Determine the [x, y] coordinate at the center of the cell enclosing the given text.  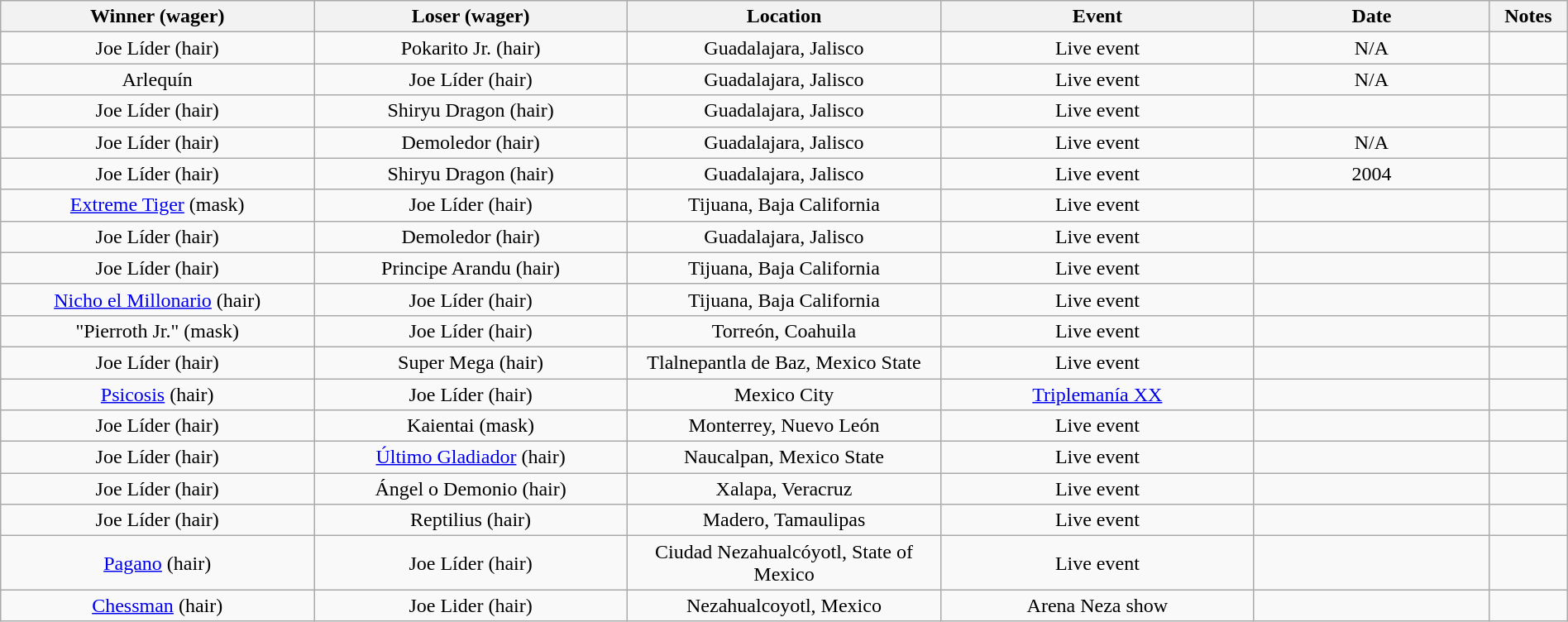
Torreón, Coahuila [784, 331]
Triplemanía XX [1097, 395]
Kaientai (mask) [471, 426]
Winner (wager) [157, 17]
Naucalpan, Mexico State [784, 457]
Xalapa, Veracruz [784, 489]
"Pierroth Jr." (mask) [157, 331]
Pagano (hair) [157, 562]
Arlequín [157, 79]
Último Gladiador (hair) [471, 457]
Event [1097, 17]
Arena Neza show [1097, 605]
Extreme Tiger (mask) [157, 205]
Ángel o Demonio (hair) [471, 489]
Location [784, 17]
Mexico City [784, 395]
Joe Lider (hair) [471, 605]
Notes [1528, 17]
Tlalnepantla de Baz, Mexico State [784, 362]
Loser (wager) [471, 17]
Madero, Tamaulipas [784, 520]
2004 [1371, 174]
Nicho el Millonario (hair) [157, 299]
Date [1371, 17]
Monterrey, Nuevo León [784, 426]
Nezahualcoyotl, Mexico [784, 605]
Chessman (hair) [157, 605]
Principe Arandu (hair) [471, 268]
Pokarito Jr. (hair) [471, 48]
Super Mega (hair) [471, 362]
Psicosis (hair) [157, 395]
Reptilius (hair) [471, 520]
Ciudad Nezahualcóyotl, State of Mexico [784, 562]
